Return [X, Y] of the center of cell containing provided text 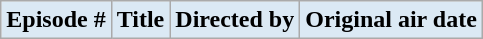
Original air date [392, 20]
Title [140, 20]
Directed by [235, 20]
Episode # [56, 20]
